Provide the (x, y) coordinate of the cell's center where the given text is located.  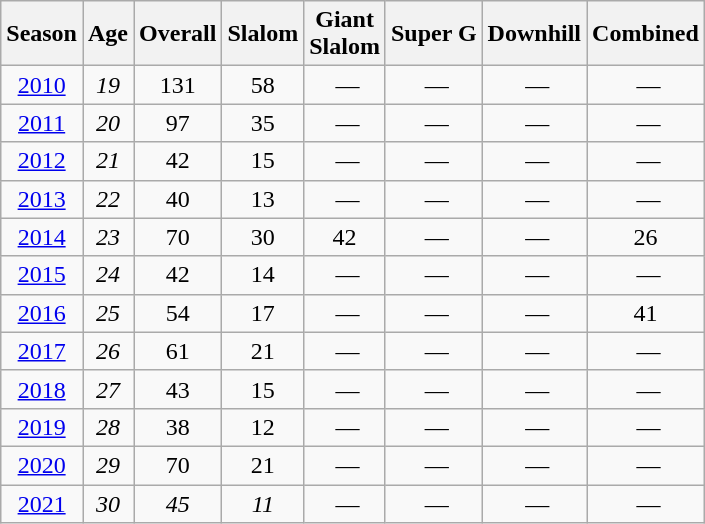
GiantSlalom (345, 34)
11 (263, 503)
2021 (42, 503)
22 (108, 199)
54 (178, 313)
19 (108, 85)
2012 (42, 161)
131 (178, 85)
12 (263, 427)
2020 (42, 465)
38 (178, 427)
25 (108, 313)
2018 (42, 389)
Combined (646, 34)
2011 (42, 123)
Overall (178, 34)
2013 (42, 199)
2016 (42, 313)
2017 (42, 351)
14 (263, 275)
45 (178, 503)
41 (646, 313)
43 (178, 389)
23 (108, 237)
13 (263, 199)
97 (178, 123)
17 (263, 313)
Super G (434, 34)
2015 (42, 275)
40 (178, 199)
28 (108, 427)
Season (42, 34)
29 (108, 465)
35 (263, 123)
61 (178, 351)
2014 (42, 237)
Slalom (263, 34)
24 (108, 275)
2019 (42, 427)
Downhill (534, 34)
20 (108, 123)
58 (263, 85)
2010 (42, 85)
27 (108, 389)
Age (108, 34)
